Scan for the cell matching the given text and deliver its [x, y] coordinate at center. 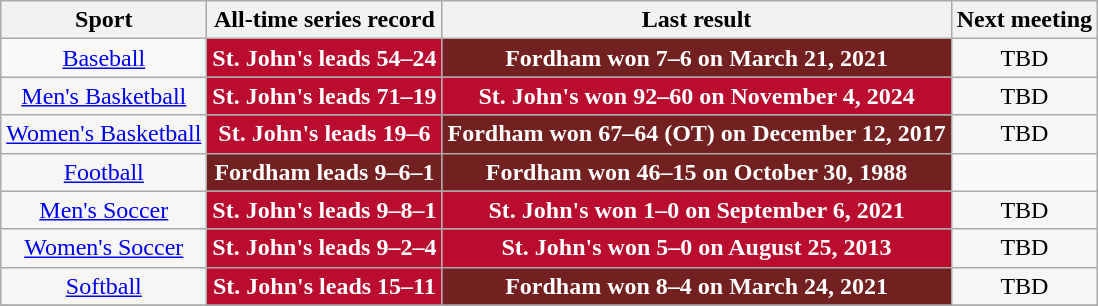
Fordham leads 9–6–1 [324, 172]
Women's Soccer [104, 248]
Fordham won 67–64 (OT) on December 12, 2017 [696, 134]
St. John's leads 15–11 [324, 286]
Women's Basketball [104, 134]
Next meeting [1024, 20]
St. John's leads 71–19 [324, 96]
St. John's won 5–0 on August 25, 2013 [696, 248]
Men's Basketball [104, 96]
Last result [696, 20]
Fordham won 46–15 on October 30, 1988 [696, 172]
Baseball [104, 58]
St. John's won 1–0 on September 6, 2021 [696, 210]
St. John's leads 19–6 [324, 134]
St. John's leads 54–24 [324, 58]
Fordham won 7–6 on March 21, 2021 [696, 58]
Softball [104, 286]
Fordham won 8–4 on March 24, 2021 [696, 286]
St. John's leads 9–8–1 [324, 210]
Men's Soccer [104, 210]
All-time series record [324, 20]
Football [104, 172]
St. John's leads 9–2–4 [324, 248]
St. John's won 92–60 on November 4, 2024 [696, 96]
Sport [104, 20]
